For the text-containing cell, return its midpoint in (X, Y) coordinate format. 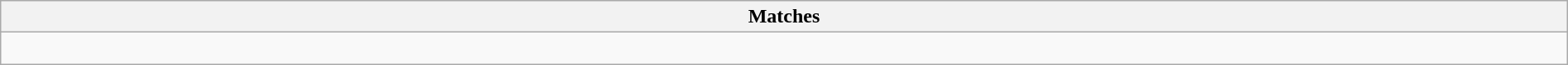
Matches (784, 17)
